Return the [X, Y] coordinate for the center point of the cell that contains the specified text.  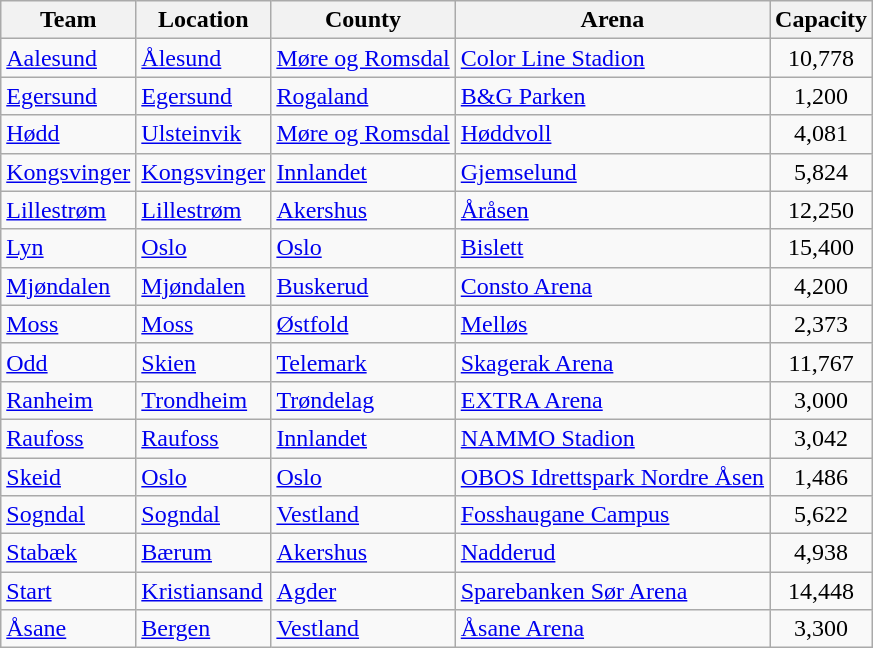
5,622 [822, 515]
1,200 [822, 96]
B&G Parken [612, 96]
14,448 [822, 591]
OBOS Idrettspark Nordre Åsen [612, 477]
3,000 [822, 400]
Åråsen [612, 210]
4,200 [822, 286]
Location [204, 20]
Trøndelag [363, 400]
Høddvoll [612, 134]
Odd [68, 362]
4,938 [822, 553]
Gjemselund [612, 172]
2,373 [822, 324]
5,824 [822, 172]
Skeid [68, 477]
Rogaland [363, 96]
15,400 [822, 248]
Bislett [612, 248]
Buskerud [363, 286]
Skagerak Arena [612, 362]
Nadderud [612, 553]
County [363, 20]
Kristiansand [204, 591]
Åsane [68, 629]
Ranheim [68, 400]
3,042 [822, 438]
Agder [363, 591]
Hødd [68, 134]
Ålesund [204, 58]
Bergen [204, 629]
Telemark [363, 362]
Ulsteinvik [204, 134]
NAMMO Stadion [612, 438]
Fosshaugane Campus [612, 515]
Lyn [68, 248]
Skien [204, 362]
Color Line Stadion [612, 58]
3,300 [822, 629]
Team [68, 20]
Melløs [612, 324]
Sparebanken Sør Arena [612, 591]
11,767 [822, 362]
Åsane Arena [612, 629]
4,081 [822, 134]
10,778 [822, 58]
Stabæk [68, 553]
1,486 [822, 477]
Arena [612, 20]
12,250 [822, 210]
Østfold [363, 324]
Consto Arena [612, 286]
EXTRA Arena [612, 400]
Trondheim [204, 400]
Start [68, 591]
Aalesund [68, 58]
Capacity [822, 20]
Bærum [204, 553]
